For the text-containing cell, return its midpoint in (x, y) coordinate format. 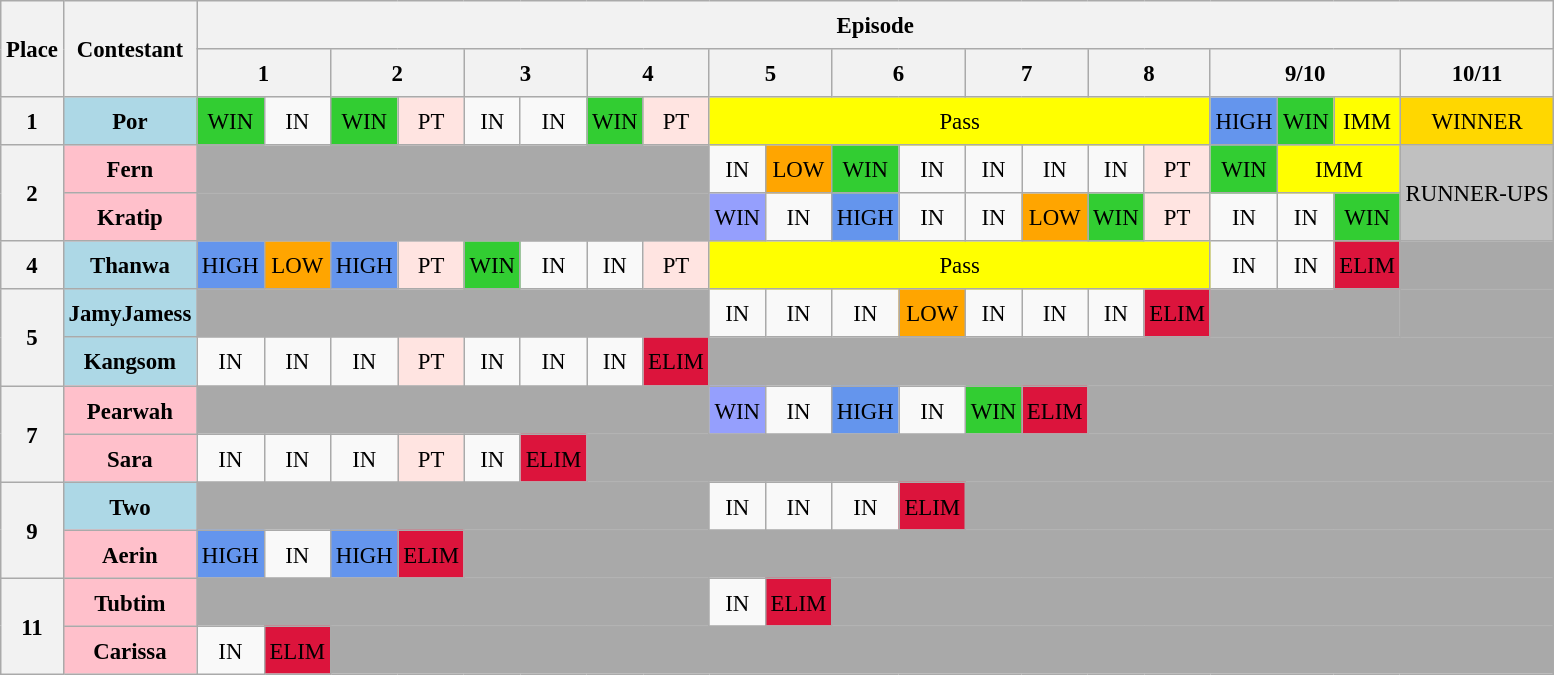
9/10 (1305, 73)
Aerin (130, 554)
RUNNER-UPS (1477, 193)
Carissa (130, 650)
Sara (130, 458)
3 (525, 73)
Fern (130, 169)
9 (32, 530)
8 (1149, 73)
Kangsom (130, 362)
WINNER (1477, 121)
Por (130, 121)
Place (32, 49)
Contestant (130, 49)
Kratip (130, 217)
JamyJamess (130, 314)
Two (130, 506)
Thanwa (130, 265)
11 (32, 626)
10/11 (1477, 73)
Pearwah (130, 410)
Tubtim (130, 602)
6 (899, 73)
Episode (876, 25)
